Return the (x, y) coordinate for the center point of the cell that contains the specified text.  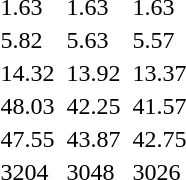
13.92 (94, 73)
5.63 (94, 40)
43.87 (94, 139)
42.25 (94, 106)
